From the cell containing the given text, extract its center point as [x, y] coordinate. 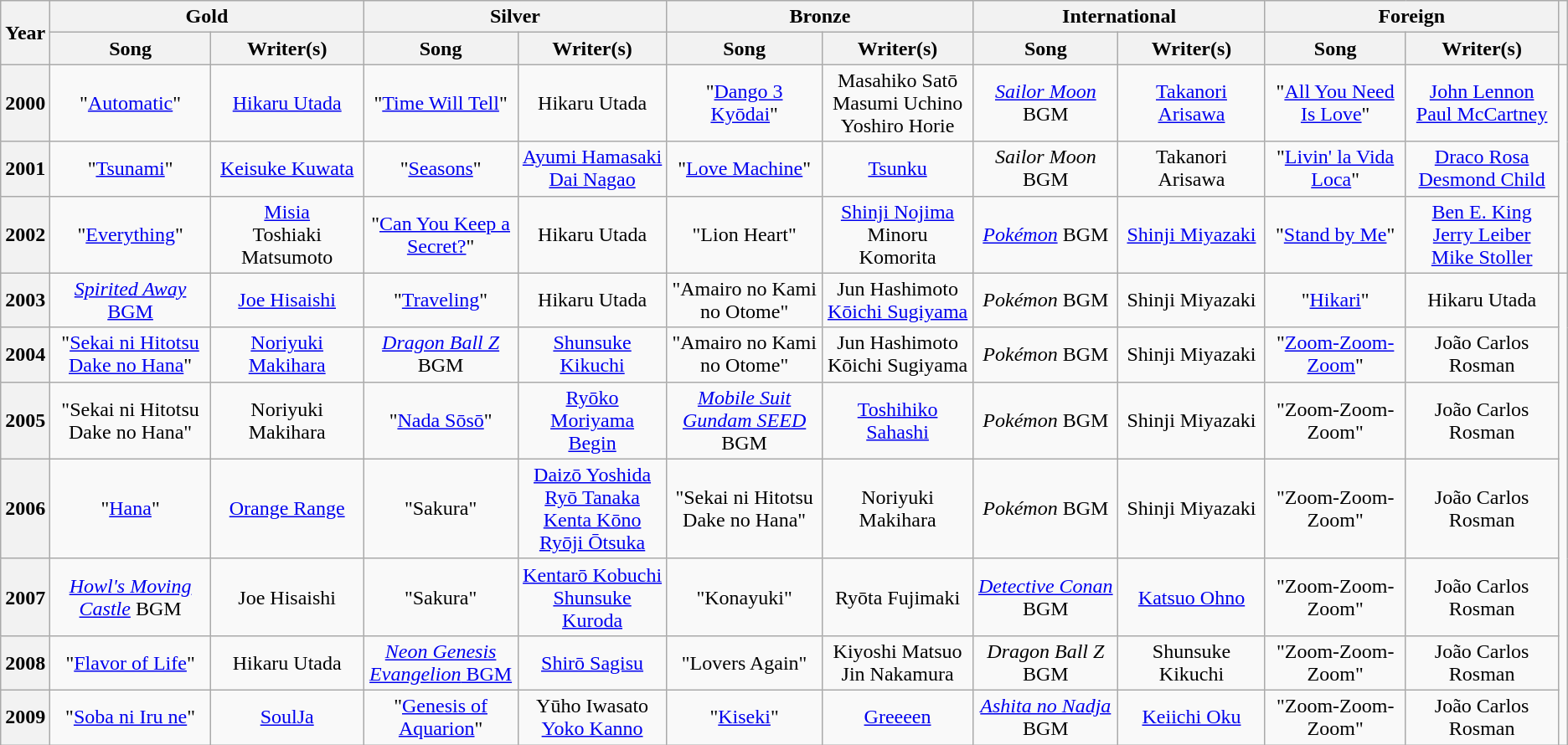
Neon Genesis Evangelion BGM [441, 663]
"Lovers Again" [744, 663]
"Soba ni Iru ne" [131, 717]
Greeeen [898, 717]
Shirō Sagisu [592, 663]
Ayumi HamasakiDai Nagao [592, 169]
"Nada Sōsō" [441, 420]
"Everything" [131, 234]
Yūho IwasatoYoko Kanno [592, 717]
"Stand by Me" [1335, 234]
Keiichi Oku [1191, 717]
Howl's Moving Castle BGM [131, 597]
"Tsunami" [131, 169]
"Traveling" [441, 300]
Gold [207, 17]
2008 [25, 663]
Ryōta Fujimaki [898, 597]
2007 [25, 597]
"Flavor of Life" [131, 663]
Orange Range [286, 509]
Shinji NojimaMinoru Komorita [898, 234]
"Genesis of Aquarion" [441, 717]
Kentarō KobuchiShunsuke Kuroda [592, 597]
Toshihiko Sahashi [898, 420]
"Lion Heart" [744, 234]
MisiaToshiaki Matsumoto [286, 234]
"Love Machine" [744, 169]
Masahiko SatōMasumi UchinoYoshiro Horie [898, 103]
2003 [25, 300]
Draco RosaDesmond Child [1482, 169]
Ben E. KingJerry LeiberMike Stoller [1482, 234]
2005 [25, 420]
"Hana" [131, 509]
2001 [25, 169]
"Can You Keep a Secret?" [441, 234]
Keisuke Kuwata [286, 169]
2006 [25, 509]
Mobile Suit Gundam SEED BGM [744, 420]
Ryōko MoriyamaBegin [592, 420]
"Kiseki" [744, 717]
Bronze [820, 17]
2009 [25, 717]
Ashita no Nadja BGM [1045, 717]
Spirited Away BGM [131, 300]
"All You Need Is Love" [1335, 103]
SoulJa [286, 717]
Tsunku [898, 169]
2002 [25, 234]
Daizō YoshidaRyō TanakaKenta KōnoRyōji Ōtsuka [592, 509]
"Livin' la Vida Loca" [1335, 169]
"Konayuki" [744, 597]
2000 [25, 103]
2004 [25, 355]
"Automatic" [131, 103]
International [1119, 17]
Foreign [1411, 17]
"Hikari" [1335, 300]
Kiyoshi MatsuoJin Nakamura [898, 663]
Silver [515, 17]
John LennonPaul McCartney [1482, 103]
"Dango 3 Kyōdai" [744, 103]
Detective Conan BGM [1045, 597]
Year [25, 33]
"Seasons" [441, 169]
Katsuo Ohno [1191, 597]
"Time Will Tell" [441, 103]
